Search for the cell housing the specified text and yield its (X, Y) center coordinate. 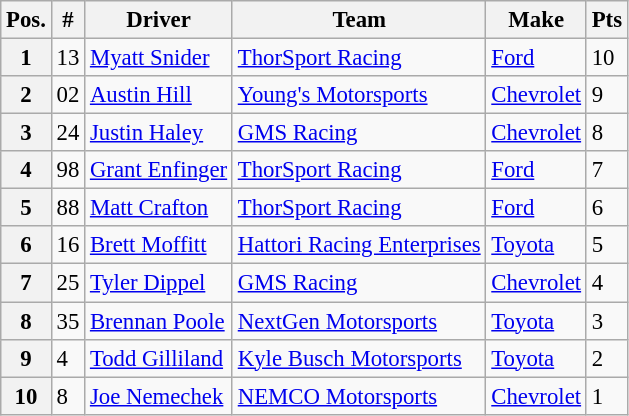
Justin Haley (159, 133)
16 (68, 245)
Pts (606, 20)
88 (68, 208)
35 (68, 321)
NextGen Motorsports (359, 321)
Joe Nemechek (159, 396)
25 (68, 283)
Hattori Racing Enterprises (359, 245)
NEMCO Motorsports (359, 396)
Team (359, 20)
Driver (159, 20)
24 (68, 133)
Make (536, 20)
Young's Motorsports (359, 95)
Kyle Busch Motorsports (359, 358)
98 (68, 170)
Matt Crafton (159, 208)
Tyler Dippel (159, 283)
Brett Moffitt (159, 245)
# (68, 20)
13 (68, 58)
Myatt Snider (159, 58)
02 (68, 95)
Pos. (26, 20)
Grant Enfinger (159, 170)
Austin Hill (159, 95)
Brennan Poole (159, 321)
Todd Gilliland (159, 358)
